Identify which cell holds the provided text, then report its (X, Y) central coordinate. 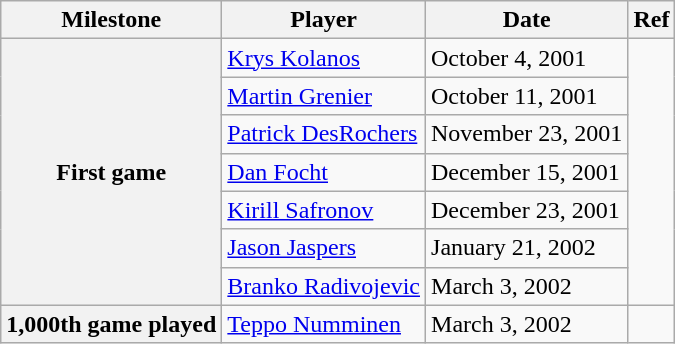
Ref (652, 20)
Krys Kolanos (324, 58)
Branko Radivojevic (324, 286)
Player (324, 20)
Date (527, 20)
Dan Focht (324, 172)
November 23, 2001 (527, 134)
Martin Grenier (324, 96)
Kirill Safronov (324, 210)
December 23, 2001 (527, 210)
Jason Jaspers (324, 248)
October 4, 2001 (527, 58)
December 15, 2001 (527, 172)
October 11, 2001 (527, 96)
First game (112, 172)
Patrick DesRochers (324, 134)
Teppo Numminen (324, 324)
1,000th game played (112, 324)
January 21, 2002 (527, 248)
Milestone (112, 20)
